Capture the cell that displays the provided text and extract its [X, Y] central coordinate. 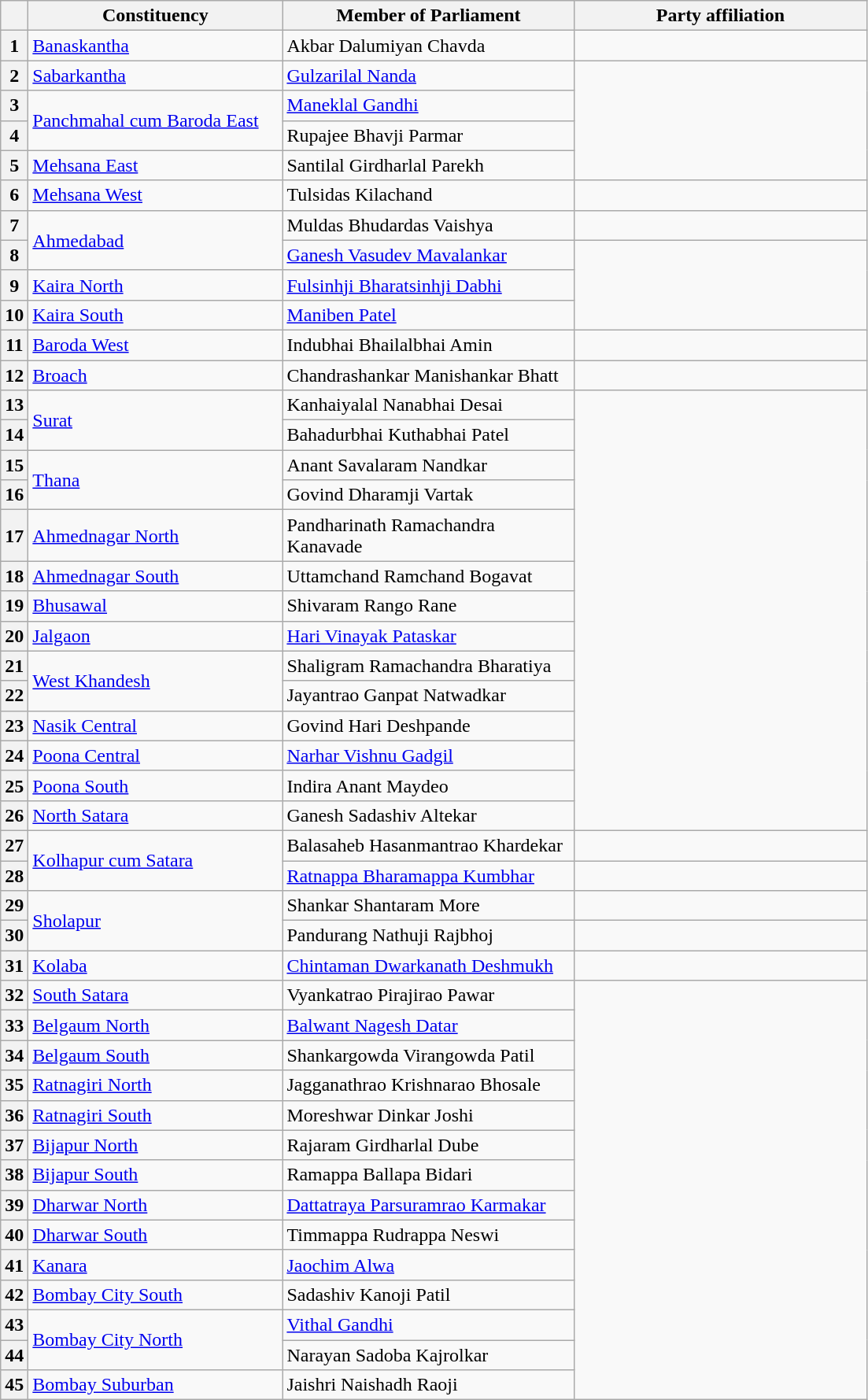
Gulzarilal Nanda [428, 76]
16 [14, 495]
13 [14, 405]
35 [14, 1085]
Ratnagiri South [156, 1115]
Muldas Bhudardas Vaishya [428, 225]
39 [14, 1205]
27 [14, 845]
45 [14, 1385]
Indira Anant Maydeo [428, 785]
Bhusawal [156, 606]
Bijapur South [156, 1175]
37 [14, 1145]
Maneklal Gandhi [428, 105]
Jayantrao Ganpat Natwadkar [428, 696]
Vithal Gandhi [428, 1324]
Rupajee Bhavji Parmar [428, 135]
8 [14, 255]
Broach [156, 375]
Kanara [156, 1265]
22 [14, 696]
Govind Hari Deshpande [428, 726]
Balasaheb Hasanmantrao Khardekar [428, 845]
South Satara [156, 996]
23 [14, 726]
Dharwar North [156, 1205]
Ratnagiri North [156, 1085]
15 [14, 465]
34 [14, 1055]
Bahadurbhai Kuthabhai Patel [428, 435]
Bombay City North [156, 1339]
26 [14, 815]
North Satara [156, 815]
Timmappa Rudrappa Neswi [428, 1235]
Vyankatrao Pirajirao Pawar [428, 996]
Ahmednagar South [156, 576]
Indubhai Bhailalbhai Amin [428, 345]
41 [14, 1265]
Narhar Vishnu Gadgil [428, 755]
Ganesh Sadashiv Altekar [428, 815]
Kaira North [156, 285]
38 [14, 1175]
Constituency [156, 16]
Anant Savalaram Nandkar [428, 465]
Narayan Sadoba Kajrolkar [428, 1354]
14 [14, 435]
Ahmedabad [156, 240]
Bijapur North [156, 1145]
Jalgaon [156, 636]
Ganesh Vasudev Mavalankar [428, 255]
Shankargowda Virangowda Patil [428, 1055]
Kolhapur cum Satara [156, 860]
Ratnappa Bharamappa Kumbhar [428, 876]
11 [14, 345]
West Khandesh [156, 681]
Balwant Nagesh Datar [428, 1025]
Jagganathrao Krishnarao Bhosale [428, 1085]
Banaskantha [156, 46]
30 [14, 936]
36 [14, 1115]
28 [14, 876]
Shaligram Ramachandra Bharatiya [428, 666]
Chintaman Dwarkanath Deshmukh [428, 966]
Poona South [156, 785]
42 [14, 1295]
Nasik Central [156, 726]
6 [14, 195]
Chandrashankar Manishankar Bhatt [428, 375]
Member of Parliament [428, 16]
1 [14, 46]
Govind Dharamji Vartak [428, 495]
Jaochim Alwa [428, 1265]
Fulsinhji Bharatsinhji Dabhi [428, 285]
Kaira South [156, 315]
Maniben Patel [428, 315]
2 [14, 76]
Thana [156, 480]
44 [14, 1354]
9 [14, 285]
Sabarkantha [156, 76]
33 [14, 1025]
43 [14, 1324]
18 [14, 576]
3 [14, 105]
Party affiliation [721, 16]
29 [14, 906]
24 [14, 755]
40 [14, 1235]
Mehsana West [156, 195]
7 [14, 225]
Sholapur [156, 921]
Pandharinath Ramachandra Kanavade [428, 535]
Tulsidas Kilachand [428, 195]
17 [14, 535]
25 [14, 785]
Pandurang Nathuji Rajbhoj [428, 936]
Bombay City South [156, 1295]
Shivaram Rango Rane [428, 606]
31 [14, 966]
10 [14, 315]
Kolaba [156, 966]
Santilal Girdharlal Parekh [428, 165]
Bombay Suburban [156, 1385]
Baroda West [156, 345]
Moreshwar Dinkar Joshi [428, 1115]
20 [14, 636]
Hari Vinayak Pataskar [428, 636]
Belgaum North [156, 1025]
Kanhaiyalal Nanabhai Desai [428, 405]
Dharwar South [156, 1235]
Mehsana East [156, 165]
Ramappa Ballapa Bidari [428, 1175]
5 [14, 165]
Poona Central [156, 755]
Sadashiv Kanoji Patil [428, 1295]
Surat [156, 420]
4 [14, 135]
Shankar Shantaram More [428, 906]
Dattatraya Parsuramrao Karmakar [428, 1205]
Akbar Dalumiyan Chavda [428, 46]
32 [14, 996]
Uttamchand Ramchand Bogavat [428, 576]
Belgaum South [156, 1055]
Rajaram Girdharlal Dube [428, 1145]
19 [14, 606]
Panchmahal cum Baroda East [156, 120]
Jaishri Naishadh Raoji [428, 1385]
Ahmednagar North [156, 535]
21 [14, 666]
12 [14, 375]
